Return the [x, y] coordinate for the center point of the cell that contains the specified text.  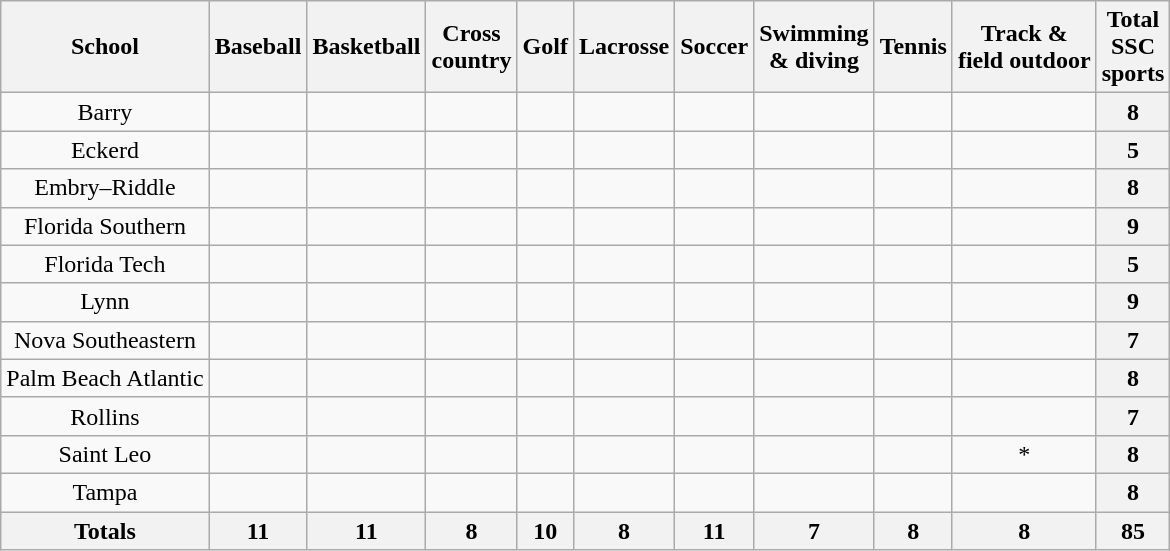
Nova Southeastern [105, 340]
Palm Beach Atlantic [105, 378]
10 [545, 531]
Embry–Riddle [105, 188]
Basketball [366, 47]
TotalSSCsports [1133, 47]
Totals [105, 531]
* [1024, 454]
Lynn [105, 302]
Saint Leo [105, 454]
Eckerd [105, 150]
Barry [105, 112]
Golf [545, 47]
School [105, 47]
Tennis [913, 47]
85 [1133, 531]
Florida Tech [105, 264]
Baseball [258, 47]
Swimming& diving [814, 47]
Crosscountry [472, 47]
Rollins [105, 416]
Soccer [714, 47]
Florida Southern [105, 226]
Lacrosse [624, 47]
Track &field outdoor [1024, 47]
Tampa [105, 492]
